From the cell containing the given text, extract its center point as (X, Y) coordinate. 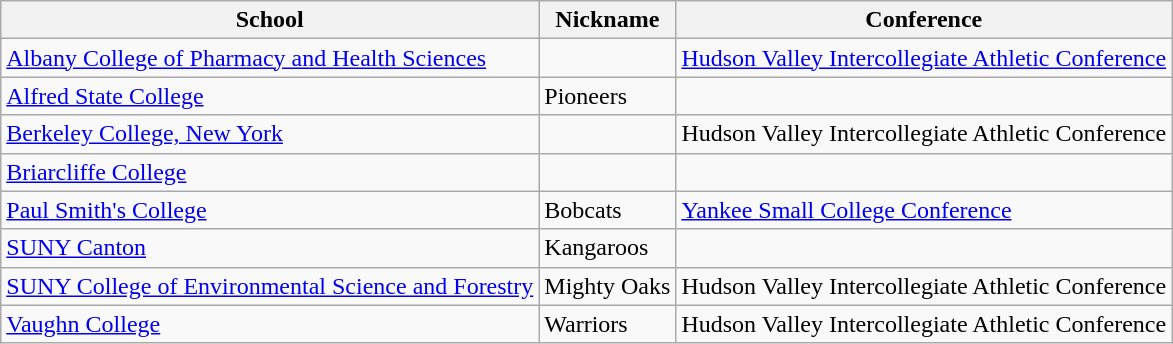
Conference (924, 20)
Kangaroos (608, 248)
Pioneers (608, 96)
Albany College of Pharmacy and Health Sciences (270, 58)
Vaughn College (270, 324)
Paul Smith's College (270, 210)
Yankee Small College Conference (924, 210)
Alfred State College (270, 96)
SUNY Canton (270, 248)
Bobcats (608, 210)
Berkeley College, New York (270, 134)
Mighty Oaks (608, 286)
School (270, 20)
Warriors (608, 324)
SUNY College of Environmental Science and Forestry (270, 286)
Nickname (608, 20)
Briarcliffe College (270, 172)
